From the cell containing the given text, extract its center point as [x, y] coordinate. 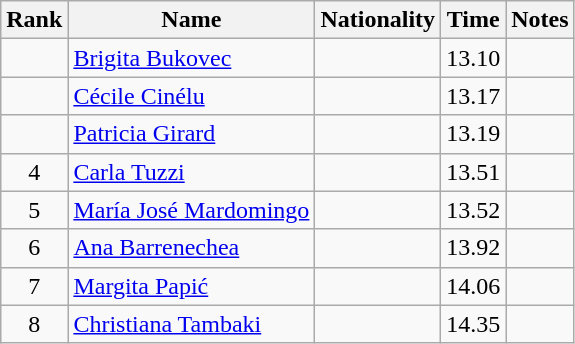
Ana Barrenechea [192, 248]
4 [34, 172]
6 [34, 248]
Christiana Tambaki [192, 324]
7 [34, 286]
Time [474, 20]
Cécile Cinélu [192, 96]
13.19 [474, 134]
María José Mardomingo [192, 210]
Brigita Bukovec [192, 58]
Margita Papić [192, 286]
13.10 [474, 58]
8 [34, 324]
14.06 [474, 286]
13.51 [474, 172]
13.92 [474, 248]
14.35 [474, 324]
5 [34, 210]
Carla Tuzzi [192, 172]
Rank [34, 20]
Notes [540, 20]
Patricia Girard [192, 134]
13.17 [474, 96]
13.52 [474, 210]
Name [192, 20]
Nationality [378, 20]
